Provide the (x, y) coordinate of the cell's center where the given text is located.  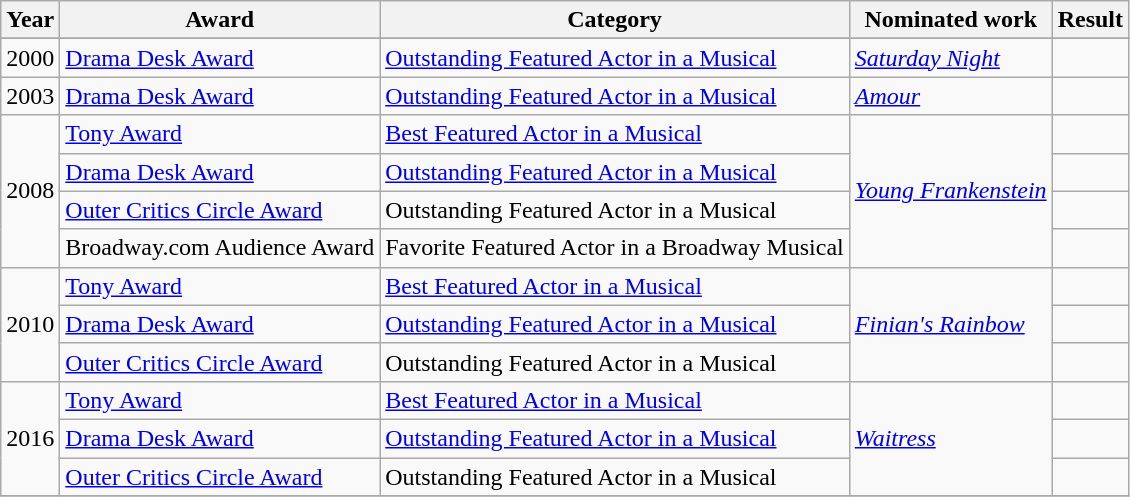
Favorite Featured Actor in a Broadway Musical (615, 248)
2000 (30, 58)
Young Frankenstein (950, 191)
Category (615, 20)
Year (30, 20)
Finian's Rainbow (950, 324)
Amour (950, 96)
Result (1090, 20)
Award (220, 20)
2008 (30, 191)
2010 (30, 324)
Waitress (950, 438)
2016 (30, 438)
2003 (30, 96)
Saturday Night (950, 58)
Nominated work (950, 20)
Broadway.com Audience Award (220, 248)
